Find where the given text appears and provide that cell's center as (X, Y) coordinate. 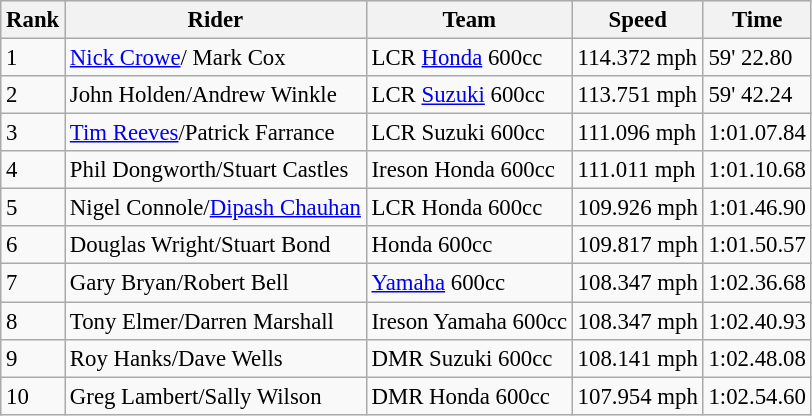
1:01.46.90 (757, 208)
59' 42.24 (757, 95)
Tim Reeves/Patrick Farrance (216, 133)
9 (33, 358)
6 (33, 245)
59' 22.80 (757, 58)
1:01.10.68 (757, 170)
Nick Crowe/ Mark Cox (216, 58)
Phil Dongworth/Stuart Castles (216, 170)
Roy Hanks/Dave Wells (216, 358)
109.926 mph (638, 208)
3 (33, 133)
114.372 mph (638, 58)
Time (757, 20)
2 (33, 95)
Team (469, 20)
7 (33, 283)
1:02.36.68 (757, 283)
Ireson Yamaha 600cc (469, 321)
DMR Honda 600cc (469, 396)
5 (33, 208)
109.817 mph (638, 245)
108.141 mph (638, 358)
1:01.50.57 (757, 245)
Honda 600cc (469, 245)
111.011 mph (638, 170)
John Holden/Andrew Winkle (216, 95)
1:02.54.60 (757, 396)
Gary Bryan/Robert Bell (216, 283)
Ireson Honda 600cc (469, 170)
8 (33, 321)
1:02.48.08 (757, 358)
Yamaha 600cc (469, 283)
111.096 mph (638, 133)
1 (33, 58)
Rider (216, 20)
Speed (638, 20)
1:02.40.93 (757, 321)
Greg Lambert/Sally Wilson (216, 396)
4 (33, 170)
Douglas Wright/Stuart Bond (216, 245)
Rank (33, 20)
Nigel Connole/Dipash Chauhan (216, 208)
Tony Elmer/Darren Marshall (216, 321)
1:01.07.84 (757, 133)
10 (33, 396)
113.751 mph (638, 95)
DMR Suzuki 600cc (469, 358)
107.954 mph (638, 396)
